Pinpoint the cell where the given text exists, returning its (x, y) midpoint coordinate. 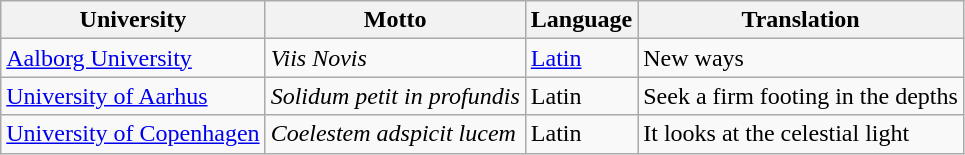
Aalborg University (133, 58)
Language (581, 20)
University of Aarhus (133, 96)
Solidum petit in profundis (395, 96)
Seek a firm footing in the depths (801, 96)
It looks at the celestial light (801, 134)
University of Copenhagen (133, 134)
University (133, 20)
Motto (395, 20)
Viis Novis (395, 58)
New ways (801, 58)
Translation (801, 20)
Coelestem adspicit lucem (395, 134)
